Determine the (x, y) coordinate at the center of the cell enclosing the given text.  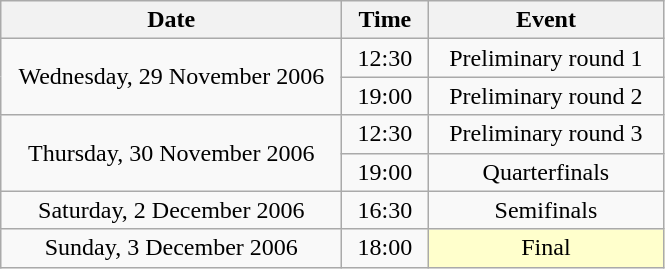
Final (546, 248)
Quarterfinals (546, 172)
Event (546, 20)
Semifinals (546, 210)
Preliminary round 1 (546, 58)
Saturday, 2 December 2006 (172, 210)
Thursday, 30 November 2006 (172, 153)
Preliminary round 3 (546, 134)
Time (385, 20)
18:00 (385, 248)
Preliminary round 2 (546, 96)
Wednesday, 29 November 2006 (172, 77)
16:30 (385, 210)
Sunday, 3 December 2006 (172, 248)
Date (172, 20)
